From the cell containing the given text, extract its center point as [X, Y] coordinate. 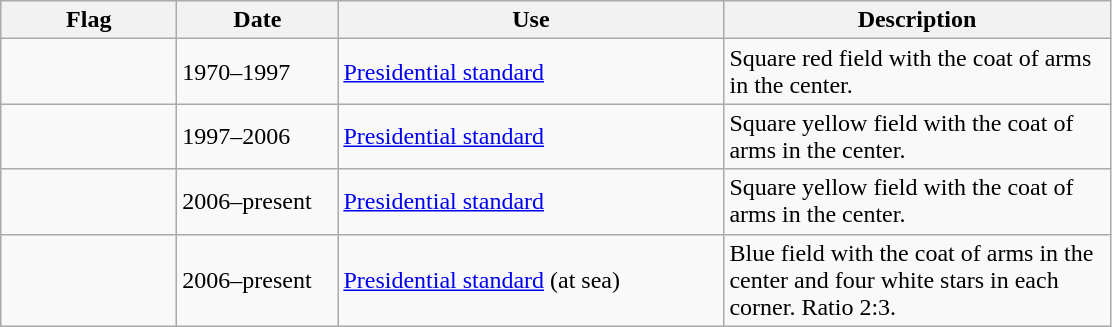
Date [258, 20]
Use [531, 20]
Square red field with the coat of arms in the center. [917, 72]
1997–2006 [258, 136]
Flag [89, 20]
Blue field with the coat of arms in the center and four white stars in each corner. Ratio 2:3. [917, 280]
Presidential standard (at sea) [531, 280]
Description [917, 20]
1970–1997 [258, 72]
